Extract the [x, y] coordinate from the center of the cell holding the provided text.  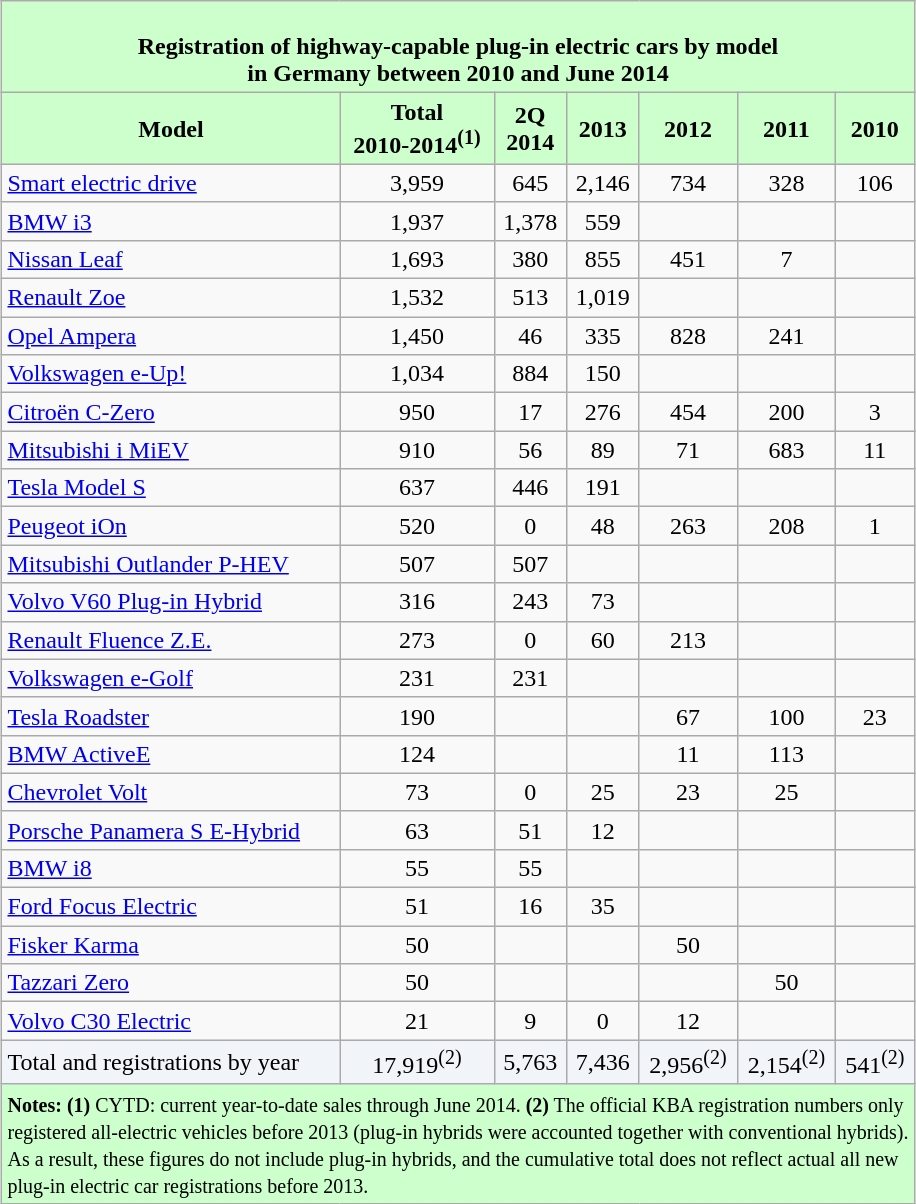
113 [786, 754]
3,959 [417, 183]
273 [417, 640]
Mitsubishi Outlander P-HEV [171, 564]
328 [786, 183]
637 [417, 488]
Total and registrations by year [171, 1062]
56 [530, 450]
16 [530, 907]
335 [602, 336]
884 [530, 374]
Total 2010-2014(1) [417, 129]
1,450 [417, 336]
520 [417, 526]
Smart electric drive [171, 183]
1 [875, 526]
3 [875, 412]
190 [417, 716]
Nissan Leaf [171, 259]
Tazzari Zero [171, 983]
71 [688, 450]
454 [688, 412]
Mitsubishi i MiEV [171, 450]
191 [602, 488]
559 [602, 221]
Chevrolet Volt [171, 792]
Registration of highway-capable plug-in electric cars by model in Germany between 2010 and June 2014 [458, 47]
380 [530, 259]
1,019 [602, 298]
208 [786, 526]
828 [688, 336]
BMW i3 [171, 221]
513 [530, 298]
Tesla Roadster [171, 716]
Volkswagen e-Golf [171, 678]
2013 [602, 129]
Renault Fluence Z.E. [171, 640]
124 [417, 754]
17,919(2) [417, 1062]
1,034 [417, 374]
734 [688, 183]
Opel Ampera [171, 336]
Volvo C30 Electric [171, 1021]
541(2) [875, 1062]
316 [417, 602]
BMW i8 [171, 868]
Fisker Karma [171, 945]
46 [530, 336]
Ford Focus Electric [171, 907]
Renault Zoe [171, 298]
200 [786, 412]
645 [530, 183]
213 [688, 640]
855 [602, 259]
950 [417, 412]
1,532 [417, 298]
2012 [688, 129]
150 [602, 374]
7,436 [602, 1062]
9 [530, 1021]
Volvo V60 Plug-in Hybrid [171, 602]
Peugeot iOn [171, 526]
89 [602, 450]
910 [417, 450]
243 [530, 602]
5,763 [530, 1062]
1,693 [417, 259]
276 [602, 412]
21 [417, 1021]
683 [786, 450]
Porsche Panamera S E-Hybrid [171, 830]
7 [786, 259]
1,937 [417, 221]
2,146 [602, 183]
Model [171, 129]
17 [530, 412]
BMW ActiveE [171, 754]
451 [688, 259]
35 [602, 907]
100 [786, 716]
106 [875, 183]
67 [688, 716]
60 [602, 640]
2,956(2) [688, 1062]
1,378 [530, 221]
2010 [875, 129]
446 [530, 488]
Tesla Model S [171, 488]
Volkswagen e-Up! [171, 374]
2Q2014 [530, 129]
2,154(2) [786, 1062]
263 [688, 526]
63 [417, 830]
48 [602, 526]
2011 [786, 129]
Citroën C-Zero [171, 412]
241 [786, 336]
